Find where the given text appears and provide that cell's center as (x, y) coordinate. 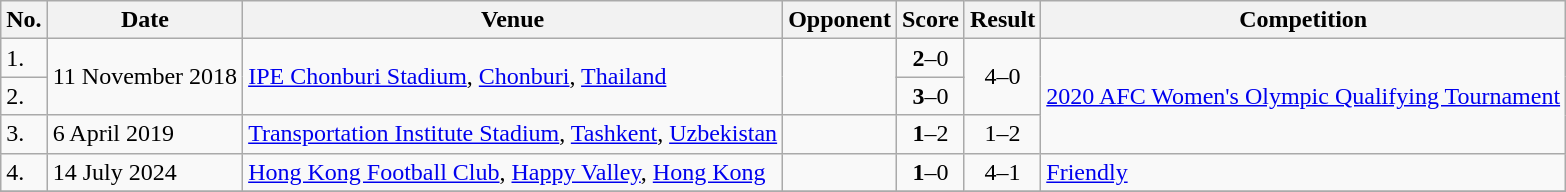
Hong Kong Football Club, Happy Valley, Hong Kong (513, 172)
4–0 (1002, 77)
14 July 2024 (144, 172)
Competition (1304, 20)
11 November 2018 (144, 77)
4. (24, 172)
2. (24, 96)
3. (24, 134)
Score (930, 20)
Venue (513, 20)
IPE Chonburi Stadium, Chonburi, Thailand (513, 77)
Opponent (840, 20)
3–0 (930, 96)
Date (144, 20)
1–0 (930, 172)
No. (24, 20)
1. (24, 58)
Friendly (1304, 172)
Transportation Institute Stadium, Tashkent, Uzbekistan (513, 134)
4–1 (1002, 172)
2–0 (930, 58)
6 April 2019 (144, 134)
2020 AFC Women's Olympic Qualifying Tournament (1304, 96)
Result (1002, 20)
